Capture the cell that displays the provided text and extract its (X, Y) central coordinate. 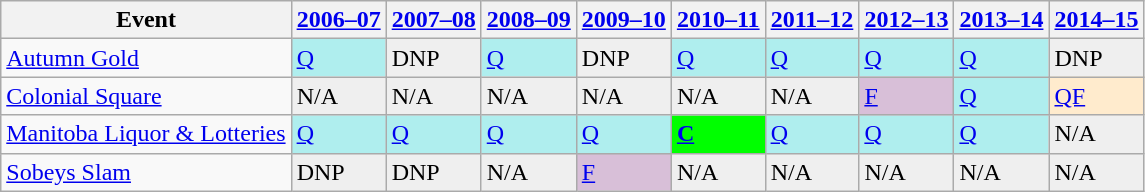
QF (1096, 96)
Manitoba Liquor & Lotteries (146, 134)
2010–11 (718, 20)
2008–09 (528, 20)
2009–10 (624, 20)
Autumn Gold (146, 58)
C (718, 134)
Colonial Square (146, 96)
2011–12 (812, 20)
Event (146, 20)
2013–14 (1002, 20)
2007–08 (434, 20)
2006–07 (338, 20)
2014–15 (1096, 20)
2012–13 (906, 20)
Sobeys Slam (146, 172)
